Identify which cell holds the provided text, then report its [X, Y] central coordinate. 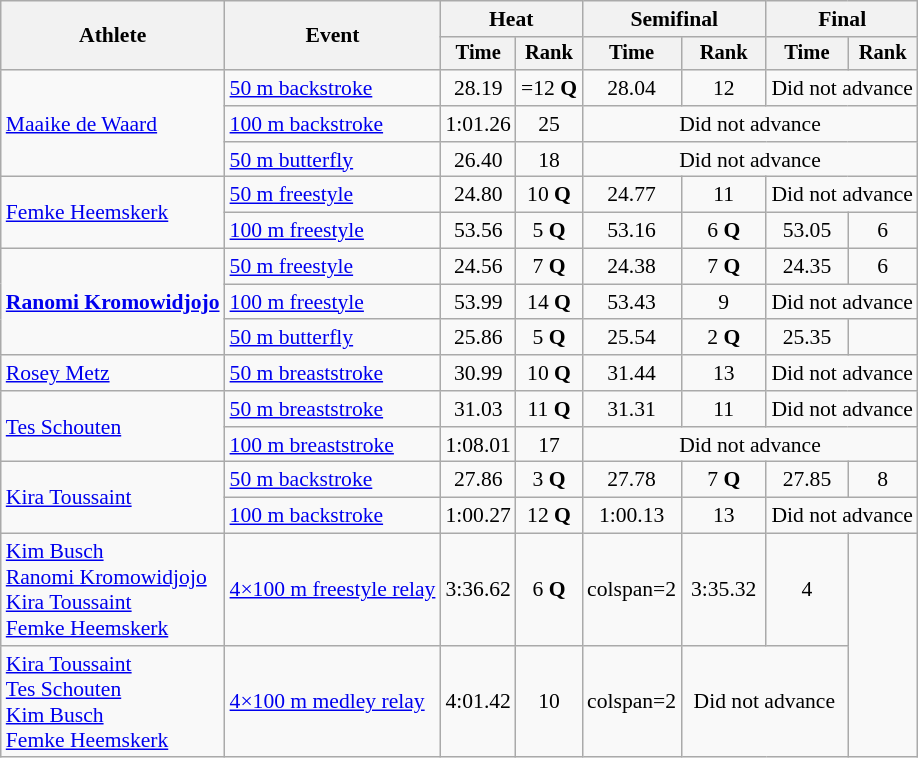
1:00.13 [632, 516]
24.77 [632, 195]
24.38 [632, 267]
53.56 [478, 231]
27.78 [632, 480]
1:00.27 [478, 516]
18 [549, 160]
3:36.62 [478, 590]
Ranomi Kromowidjojo [113, 302]
28.19 [478, 88]
Event [333, 36]
Final [842, 19]
=12 Q [549, 88]
4 [806, 590]
Femke Heemskerk [113, 212]
24.35 [806, 267]
53.99 [478, 302]
25 [549, 124]
Rosey Metz [113, 373]
30.99 [478, 373]
27.85 [806, 480]
25.35 [806, 338]
4×100 m medley relay [333, 702]
12 Q [549, 516]
4×100 m freestyle relay [333, 590]
28.04 [632, 88]
Heat [511, 19]
4:01.42 [478, 702]
3:35.32 [724, 590]
100 m breaststroke [333, 445]
1:08.01 [478, 445]
Kira Toussaint [113, 498]
11 Q [549, 409]
1:01.26 [478, 124]
27.86 [478, 480]
53.43 [632, 302]
Tes Schouten [113, 426]
25.86 [478, 338]
8 [883, 480]
10 [549, 702]
Maaike de Waard [113, 124]
Athlete [113, 36]
Kira ToussaintTes SchoutenKim BuschFemke Heemskerk [113, 702]
53.16 [632, 231]
26.40 [478, 160]
14 Q [549, 302]
Kim BuschRanomi KromowidjojoKira ToussaintFemke Heemskerk [113, 590]
17 [549, 445]
12 [724, 88]
9 [724, 302]
2 Q [724, 338]
31.31 [632, 409]
24.80 [478, 195]
24.56 [478, 267]
Semifinal [674, 19]
3 Q [549, 480]
53.05 [806, 231]
31.44 [632, 373]
31.03 [478, 409]
25.54 [632, 338]
